Output the (x, y) coordinate of the center of the cell containing the given text.  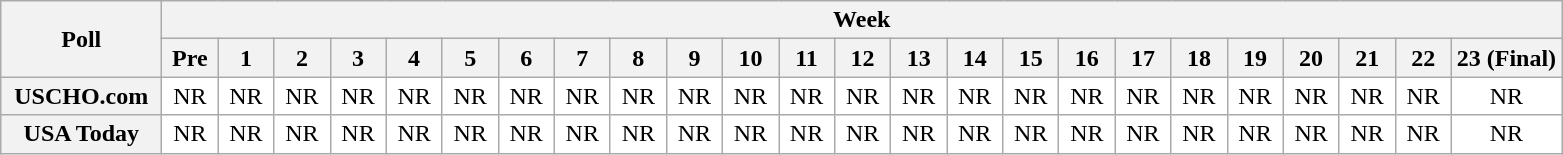
11 (806, 58)
14 (975, 58)
5 (470, 58)
1 (246, 58)
USCHO.com (82, 96)
Week (862, 20)
3 (358, 58)
2 (302, 58)
20 (1311, 58)
23 (Final) (1506, 58)
18 (1199, 58)
17 (1143, 58)
12 (863, 58)
8 (638, 58)
15 (1031, 58)
22 (1423, 58)
9 (694, 58)
19 (1255, 58)
Pre (190, 58)
USA Today (82, 134)
7 (582, 58)
6 (526, 58)
10 (750, 58)
4 (414, 58)
16 (1087, 58)
13 (919, 58)
21 (1367, 58)
Poll (82, 39)
